Find where the given text appears and provide that cell's center as [X, Y] coordinate. 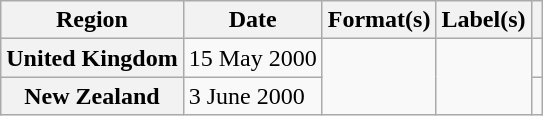
Region [92, 20]
New Zealand [92, 96]
United Kingdom [92, 58]
15 May 2000 [252, 58]
Date [252, 20]
Label(s) [484, 20]
3 June 2000 [252, 96]
Format(s) [379, 20]
